Detect which cell encompasses the target text, then output its (X, Y) center coordinate. 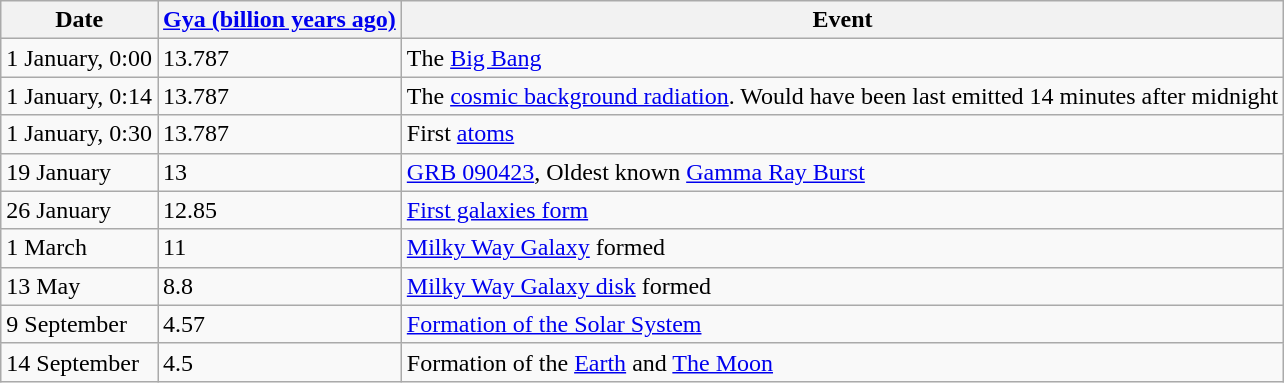
Gya (billion years ago) (280, 20)
4.5 (280, 362)
1 January, 0:00 (80, 58)
The Big Bang (842, 58)
Formation of the Solar System (842, 324)
GRB 090423, Oldest known Gamma Ray Burst (842, 172)
26 January (80, 210)
14 September (80, 362)
Formation of the Earth and The Moon (842, 362)
1 January, 0:30 (80, 134)
Date (80, 20)
13 May (80, 286)
8.8 (280, 286)
Milky Way Galaxy disk formed (842, 286)
11 (280, 248)
First galaxies form (842, 210)
First atoms (842, 134)
1 January, 0:14 (80, 96)
Milky Way Galaxy formed (842, 248)
13 (280, 172)
Event (842, 20)
4.57 (280, 324)
12.85 (280, 210)
1 March (80, 248)
The cosmic background radiation. Would have been last emitted 14 minutes after midnight (842, 96)
19 January (80, 172)
9 September (80, 324)
